Locate the cell with the specified text and output its [x, y] center coordinate. 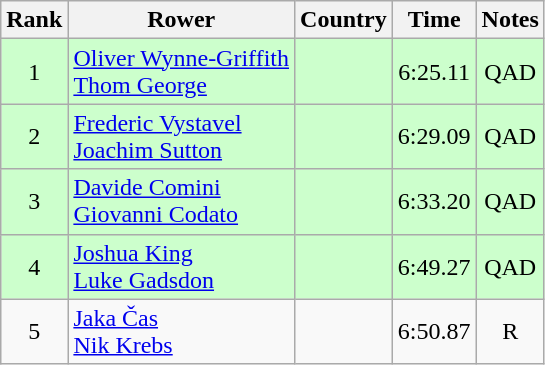
Rower [182, 20]
6:33.20 [434, 202]
6:25.11 [434, 72]
Oliver Wynne-GriffithThom George [182, 72]
2 [34, 136]
4 [34, 266]
3 [34, 202]
Rank [34, 20]
R [510, 332]
6:49.27 [434, 266]
6:50.87 [434, 332]
5 [34, 332]
Time [434, 20]
Joshua KingLuke Gadsdon [182, 266]
Frederic VystavelJoachim Sutton [182, 136]
Country [344, 20]
Davide CominiGiovanni Codato [182, 202]
Notes [510, 20]
6:29.09 [434, 136]
Jaka ČasNik Krebs [182, 332]
1 [34, 72]
